Return the [X, Y] coordinate for the center point of the cell that contains the specified text.  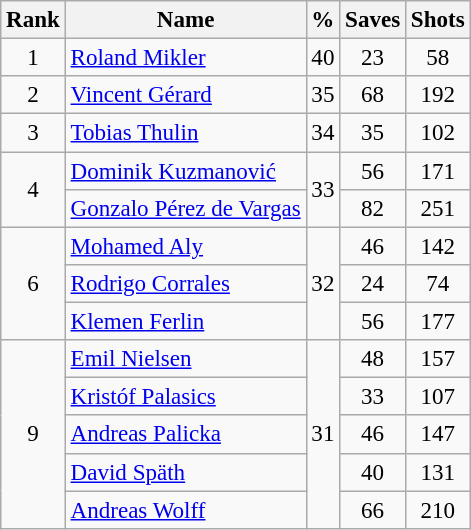
Name [186, 20]
Mohamed Aly [186, 246]
Saves [373, 20]
Shots [437, 20]
58 [437, 58]
Tobias Thulin [186, 133]
Andreas Wolff [186, 510]
Gonzalo Pérez de Vargas [186, 209]
102 [437, 133]
24 [373, 284]
147 [437, 435]
Roland Mikler [186, 58]
82 [373, 209]
31 [323, 434]
9 [33, 434]
157 [437, 359]
210 [437, 510]
Dominik Kuzmanović [186, 171]
Klemen Ferlin [186, 322]
107 [437, 397]
2 [33, 95]
Andreas Palicka [186, 435]
Kristóf Palasics [186, 397]
Rank [33, 20]
177 [437, 322]
23 [373, 58]
David Späth [186, 472]
74 [437, 284]
34 [323, 133]
171 [437, 171]
3 [33, 133]
142 [437, 246]
251 [437, 209]
66 [373, 510]
1 [33, 58]
6 [33, 284]
% [323, 20]
Emil Nielsen [186, 359]
32 [323, 284]
48 [373, 359]
131 [437, 472]
4 [33, 190]
Vincent Gérard [186, 95]
68 [373, 95]
Rodrigo Corrales [186, 284]
192 [437, 95]
